Extract the [X, Y] coordinate from the center of the cell holding the provided text.  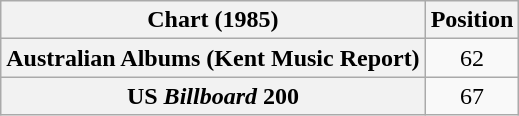
67 [472, 96]
Chart (1985) [213, 20]
Australian Albums (Kent Music Report) [213, 58]
US Billboard 200 [213, 96]
62 [472, 58]
Position [472, 20]
